Locate the cell with the specified text and output its (x, y) center coordinate. 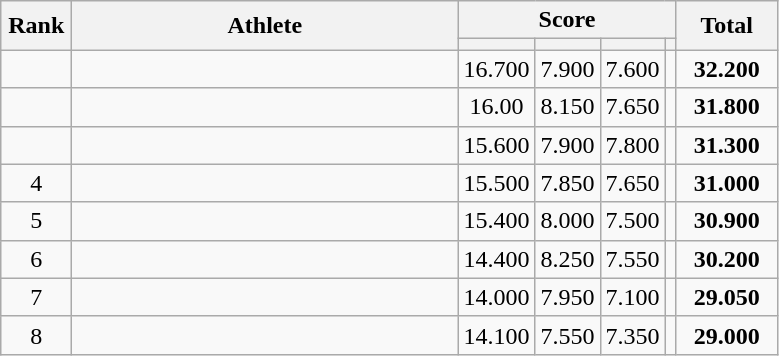
15.600 (496, 145)
15.400 (496, 221)
8.150 (568, 107)
32.200 (726, 69)
8.250 (568, 259)
7.500 (632, 221)
Total (726, 26)
7.850 (568, 183)
7.350 (632, 335)
7.800 (632, 145)
7 (36, 297)
14.400 (496, 259)
7.100 (632, 297)
Rank (36, 26)
30.900 (726, 221)
14.000 (496, 297)
7.950 (568, 297)
7.600 (632, 69)
29.000 (726, 335)
4 (36, 183)
16.700 (496, 69)
5 (36, 221)
16.00 (496, 107)
31.000 (726, 183)
Athlete (265, 26)
31.300 (726, 145)
29.050 (726, 297)
8.000 (568, 221)
30.200 (726, 259)
8 (36, 335)
Score (567, 20)
6 (36, 259)
14.100 (496, 335)
15.500 (496, 183)
31.800 (726, 107)
